Detect which cell encompasses the target text, then output its [x, y] center coordinate. 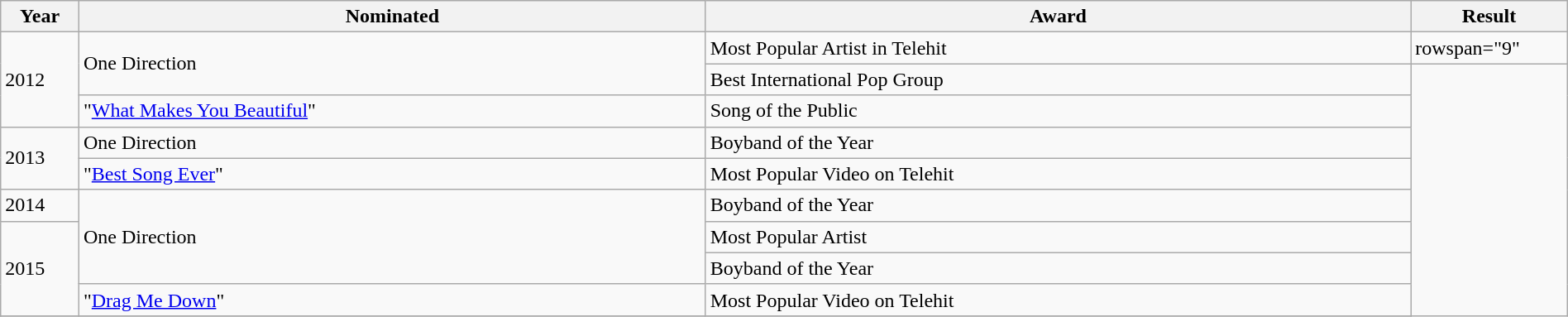
Year [40, 17]
2015 [40, 268]
2014 [40, 205]
Nominated [392, 17]
"Best Song Ever" [392, 174]
rowspan="9" [1489, 48]
Result [1489, 17]
Song of the Public [1059, 111]
2013 [40, 158]
"What Makes You Beautiful" [392, 111]
"Drag Me Down" [392, 300]
Best International Pop Group [1059, 79]
Most Popular Artist [1059, 237]
2012 [40, 79]
Most Popular Artist in Telehit [1059, 48]
Award [1059, 17]
